Return the (X, Y) coordinate for the center point of the cell that contains the specified text.  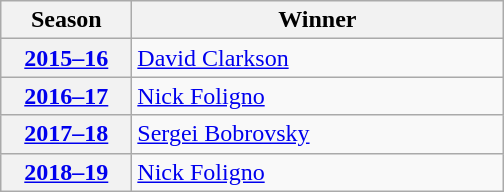
Season (66, 20)
2018–19 (66, 172)
Winner (318, 20)
2017–18 (66, 134)
2016–17 (66, 96)
David Clarkson (318, 58)
Sergei Bobrovsky (318, 134)
2015–16 (66, 58)
